Return the (x, y) coordinate for the center point of the cell that contains the specified text.  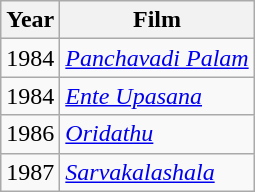
Panchavadi Palam (157, 58)
1987 (30, 172)
Ente Upasana (157, 96)
Year (30, 20)
1986 (30, 134)
Film (157, 20)
Sarvakalashala (157, 172)
Oridathu (157, 134)
